Detect which cell encompasses the target text, then output its [x, y] center coordinate. 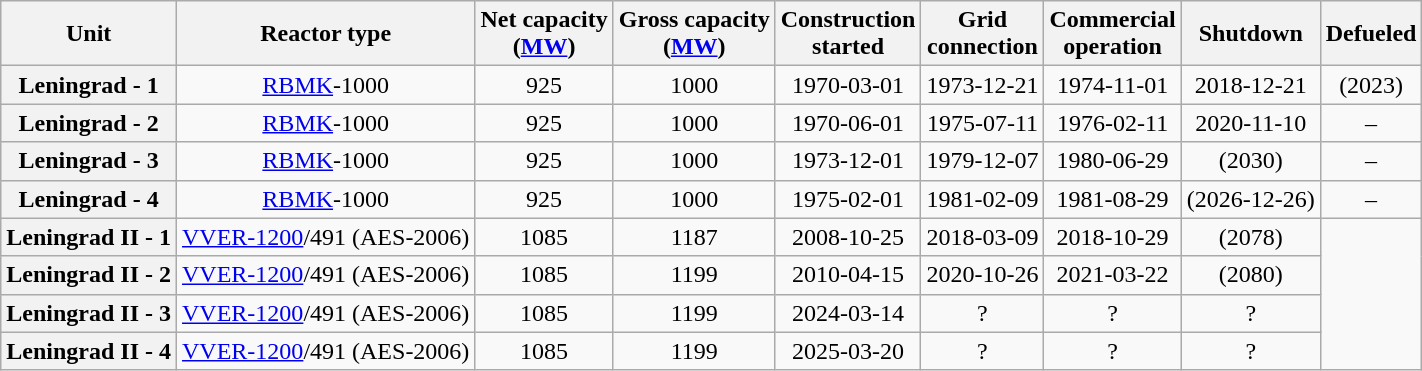
1980-06-29 [1112, 161]
2018-10-29 [1112, 237]
1975-02-01 [848, 199]
2021-03-22 [1112, 275]
Reactor type [326, 34]
Leningrad II - 3 [89, 313]
1973-12-21 [982, 85]
(2030) [1250, 161]
Net capacity(MW) [544, 34]
1970-03-01 [848, 85]
2024-03-14 [848, 313]
2010-04-15 [848, 275]
2018-12-21 [1250, 85]
Unit [89, 34]
Leningrad - 4 [89, 199]
1981-08-29 [1112, 199]
1981-02-09 [982, 199]
1970-06-01 [848, 123]
Commercialoperation [1112, 34]
Leningrad II - 1 [89, 237]
2020-10-26 [982, 275]
1975-07-11 [982, 123]
1979-12-07 [982, 161]
1974-11-01 [1112, 85]
Leningrad II - 4 [89, 351]
2008-10-25 [848, 237]
2018-03-09 [982, 237]
Gross capacity(MW) [694, 34]
Leningrad - 1 [89, 85]
Shutdown [1250, 34]
Leningrad - 2 [89, 123]
(2080) [1250, 275]
Constructionstarted [848, 34]
1976-02-11 [1112, 123]
Gridconnection [982, 34]
Leningrad - 3 [89, 161]
2025-03-20 [848, 351]
1973-12-01 [848, 161]
(2023) [1371, 85]
(2078) [1250, 237]
1187 [694, 237]
De­fuel­ed [1371, 34]
Leningrad II - 2 [89, 275]
2020-11-10 [1250, 123]
(2026-12-26) [1250, 199]
